From the cell containing the given text, extract its center point as (x, y) coordinate. 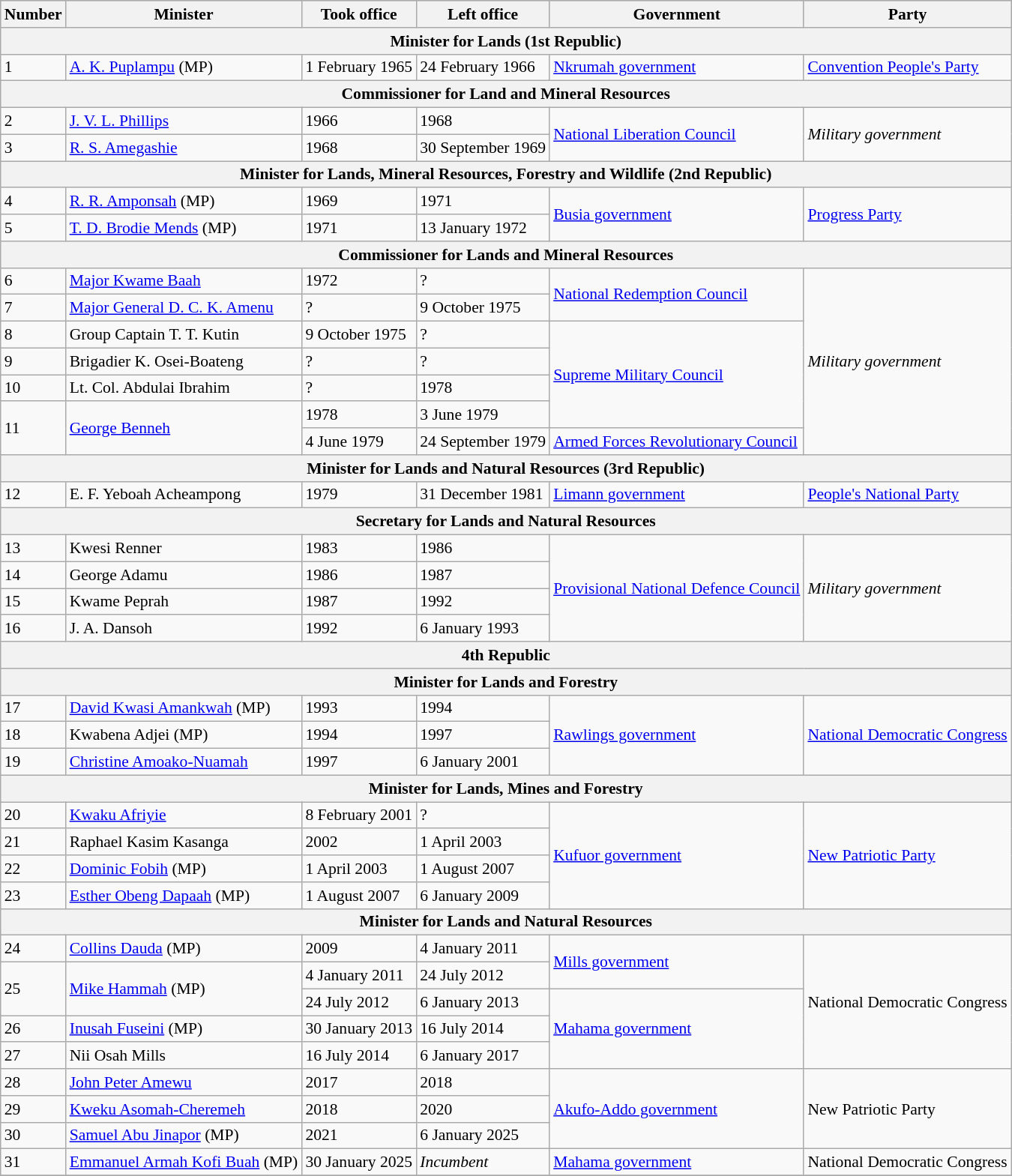
Collins Dauda (MP) (184, 949)
2020 (483, 1109)
6 January 2025 (483, 1136)
George Benneh (184, 429)
18 (33, 735)
24 February 1966 (483, 67)
Group Captain T. T. Kutin (184, 335)
13 (33, 549)
Minister for Lands and Forestry (506, 682)
2 (33, 121)
Commissioner for Lands and Mineral Resources (506, 255)
Major Kwame Baah (184, 281)
Nii Osah Mills (184, 1056)
Secretary for Lands and Natural Resources (506, 522)
National Redemption Council (676, 294)
8 February 2001 (358, 815)
Dominic Fobih (MP) (184, 869)
6 January 2009 (483, 896)
30 January 2025 (358, 1163)
Akufo-Addo government (676, 1109)
T. D. Brodie Mends (MP) (184, 228)
Kweku Asomah-Cheremeh (184, 1109)
Minister for Lands, Mineral Resources, Forestry and Wildlife (2nd Republic) (506, 175)
1983 (358, 549)
6 (33, 281)
1979 (358, 495)
26 (33, 1029)
Minister for Lands and Natural Resources (506, 922)
George Adamu (184, 575)
20 (33, 815)
Commissioner for Land and Mineral Resources (506, 94)
3 (33, 148)
15 (33, 602)
Party (907, 14)
Major General D. C. K. Amenu (184, 308)
16 (33, 629)
Limann government (676, 495)
Minister for Lands (1st Republic) (506, 41)
Nkrumah government (676, 67)
Progress Party (907, 214)
Government (676, 14)
1969 (358, 202)
1966 (358, 121)
Christine Amoako-Nuamah (184, 762)
27 (33, 1056)
7 (33, 308)
4 June 1979 (358, 441)
Emmanuel Armah Kofi Buah (MP) (184, 1163)
3 June 1979 (483, 415)
2009 (358, 949)
6 January 2017 (483, 1056)
Minister for Lands and Natural Resources (3rd Republic) (506, 468)
1 (33, 67)
Minister (184, 14)
9 (33, 361)
People's National Party (907, 495)
Left office (483, 14)
Kwame Peprah (184, 602)
6 January 2001 (483, 762)
8 (33, 335)
23 (33, 896)
19 (33, 762)
Esther Obeng Dapaah (MP) (184, 896)
J. V. L. Phillips (184, 121)
30 January 2013 (358, 1029)
13 January 1972 (483, 228)
Armed Forces Revolutionary Council (676, 441)
A. K. Puplampu (MP) (184, 67)
28 (33, 1082)
2017 (358, 1082)
Kwabena Adjei (MP) (184, 735)
29 (33, 1109)
Mike Hammah (MP) (184, 989)
10 (33, 388)
31 (33, 1163)
Kufuor government (676, 855)
1993 (358, 708)
Raphael Kasim Kasanga (184, 842)
R. S. Amegashie (184, 148)
Busia government (676, 214)
5 (33, 228)
30 September 1969 (483, 148)
1972 (358, 281)
National Liberation Council (676, 135)
31 December 1981 (483, 495)
Convention People's Party (907, 67)
11 (33, 429)
Rawlings government (676, 735)
Provisional National Defence Council (676, 588)
30 (33, 1136)
J. A. Dansoh (184, 629)
Took office (358, 14)
6 January 2013 (483, 1002)
4 (33, 202)
Mills government (676, 962)
David Kwasi Amankwah (MP) (184, 708)
6 January 1993 (483, 629)
Supreme Military Council (676, 375)
Incumbent (483, 1163)
R. R. Amponsah (MP) (184, 202)
John Peter Amewu (184, 1082)
Lt. Col. Abdulai Ibrahim (184, 388)
Kwaku Afriyie (184, 815)
Brigadier K. Osei-Boateng (184, 361)
17 (33, 708)
Kwesi Renner (184, 549)
Minister for Lands, Mines and Forestry (506, 788)
25 (33, 989)
Inusah Fuseini (MP) (184, 1029)
24 (33, 949)
21 (33, 842)
14 (33, 575)
E. F. Yeboah Acheampong (184, 495)
Number (33, 14)
2002 (358, 842)
2021 (358, 1136)
22 (33, 869)
4th Republic (506, 655)
24 September 1979 (483, 441)
12 (33, 495)
Samuel Abu Jinapor (MP) (184, 1136)
1 February 1965 (358, 67)
